Output the [x, y] coordinate of the center of the cell containing the given text.  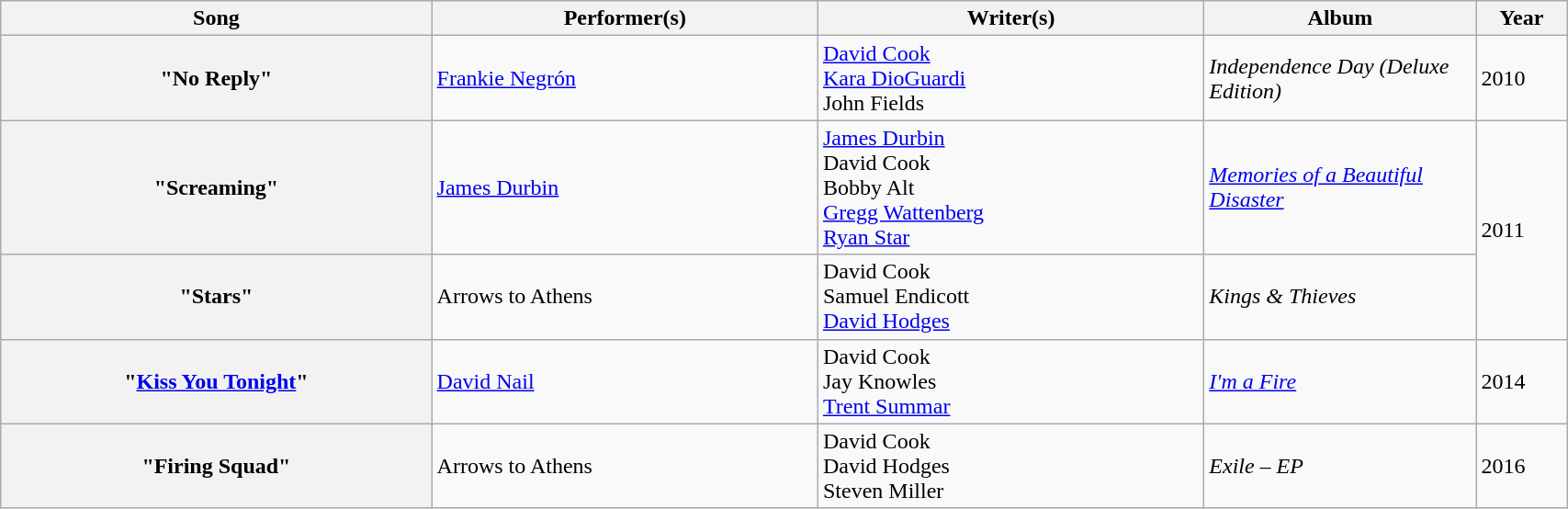
2014 [1521, 381]
David CookSamuel EndicottDavid Hodges [1010, 297]
2016 [1521, 466]
Memories of a Beautiful Disaster [1340, 187]
"Kiss You Tonight" [217, 381]
Frankie Negrón [625, 78]
"No Reply" [217, 78]
David CookKara DioGuardiJohn Fields [1010, 78]
2011 [1521, 230]
David CookDavid HodgesSteven Miller [1010, 466]
Song [217, 18]
Exile – EP [1340, 466]
David Nail [625, 381]
"Screaming" [217, 187]
I'm a Fire [1340, 381]
James Durbin [625, 187]
Kings & Thieves [1340, 297]
Writer(s) [1010, 18]
David CookJay KnowlesTrent Summar [1010, 381]
Independence Day (Deluxe Edition) [1340, 78]
Performer(s) [625, 18]
Year [1521, 18]
Album [1340, 18]
"Stars" [217, 297]
"Firing Squad" [217, 466]
2010 [1521, 78]
James DurbinDavid CookBobby AltGregg WattenbergRyan Star [1010, 187]
